Output the (X, Y) coordinate of the center of the cell containing the given text.  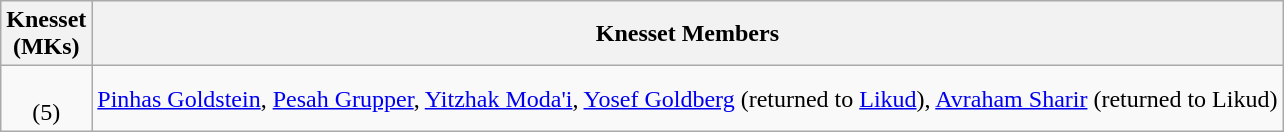
Knesset Members (688, 34)
Knesset(MKs) (46, 34)
Pinhas Goldstein, Pesah Grupper, Yitzhak Moda'i, Yosef Goldberg (returned to Likud), Avraham Sharir (returned to Likud) (688, 98)
(5) (46, 98)
